Return [X, Y] of the center of cell containing provided text 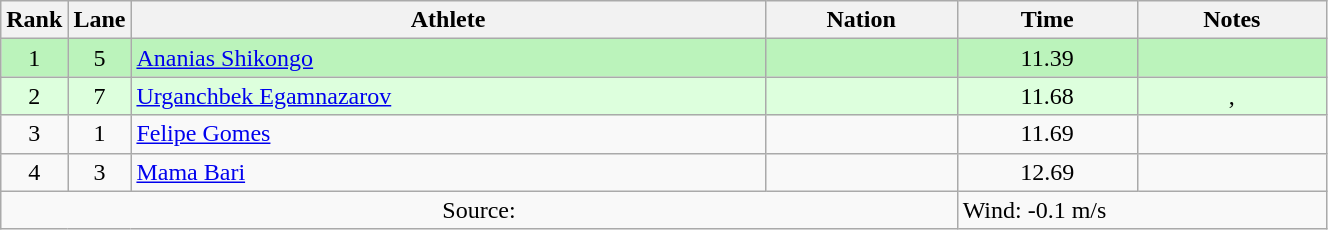
Urganchbek Egamnazarov [448, 96]
11.39 [1047, 58]
11.68 [1047, 96]
Athlete [448, 20]
5 [100, 58]
11.69 [1047, 134]
Ananias Shikongo [448, 58]
Felipe Gomes [448, 134]
2 [34, 96]
Nation [861, 20]
7 [100, 96]
Source: [479, 210]
Time [1047, 20]
Lane [100, 20]
Wind: -0.1 m/s [1142, 210]
Mama Bari [448, 172]
Notes [1232, 20]
Rank [34, 20]
4 [34, 172]
, [1232, 96]
12.69 [1047, 172]
